Search for the cell housing the specified text and yield its (X, Y) center coordinate. 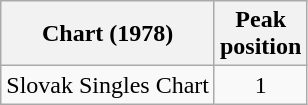
Peakposition (260, 34)
Chart (1978) (108, 34)
1 (260, 85)
Slovak Singles Chart (108, 85)
